Find where the given text appears and provide that cell's center as [X, Y] coordinate. 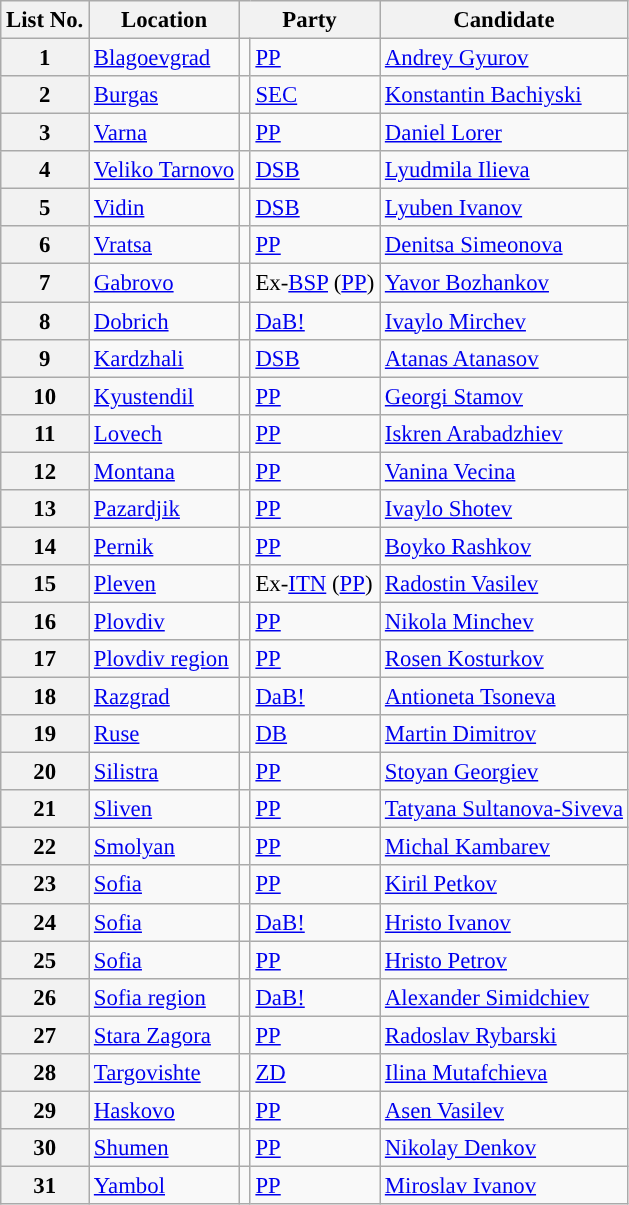
23 [45, 885]
Ilina Mutafchieva [504, 1073]
Asen Vasilev [504, 1110]
7 [45, 283]
19 [45, 734]
Miroslav Ivanov [504, 1185]
Lovech [164, 433]
Varna [164, 133]
25 [45, 960]
16 [45, 621]
15 [45, 584]
Vanina Vecina [504, 471]
17 [45, 659]
Veliko Tarnovo [164, 170]
18 [45, 697]
Iskren Arabadzhiev [504, 433]
Pernik [164, 546]
Silistra [164, 772]
14 [45, 546]
Stara Zagora [164, 1035]
9 [45, 358]
ZD [314, 1073]
Radostin Vasilev [504, 584]
Nikola Minchev [504, 621]
27 [45, 1035]
Hristo Petrov [504, 960]
2 [45, 95]
10 [45, 396]
Ruse [164, 734]
26 [45, 997]
31 [45, 1185]
5 [45, 208]
Plovdiv [164, 621]
Stoyan Georgiev [504, 772]
Smolyan [164, 847]
Kiril Petkov [504, 885]
Atanas Atanasov [504, 358]
Rosen Kosturkov [504, 659]
22 [45, 847]
Hristo Ivanov [504, 922]
Targovishte [164, 1073]
Denitsa Simeonova [504, 245]
Location [164, 20]
Kardzhali [164, 358]
Yavor Bozhankov [504, 283]
30 [45, 1148]
DB [314, 734]
20 [45, 772]
8 [45, 321]
Nikolay Denkov [504, 1148]
Kyustendil [164, 396]
28 [45, 1073]
Vratsa [164, 245]
Shumen [164, 1148]
11 [45, 433]
4 [45, 170]
Pleven [164, 584]
Ex-BSP (PP) [314, 283]
Burgas [164, 95]
Konstantin Bachiyski [504, 95]
Ivaylo Shotev [504, 509]
Montana [164, 471]
SEC [314, 95]
Daniel Lorer [504, 133]
Lyudmila Ilieva [504, 170]
21 [45, 809]
Pazardjik [164, 509]
Vidin [164, 208]
Haskovo [164, 1110]
Sliven [164, 809]
29 [45, 1110]
1 [45, 58]
Candidate [504, 20]
Alexander Simidchiev [504, 997]
Ivaylo Mirchev [504, 321]
Gabrovo [164, 283]
Ex-ITN (PP) [314, 584]
6 [45, 245]
Radoslav Rybarski [504, 1035]
Blagoevgrad [164, 58]
Lyuben Ivanov [504, 208]
Michal Kambarev [504, 847]
Tatyana Sultanova-Siveva [504, 809]
Antioneta Tsoneva [504, 697]
Andrey Gyurov [504, 58]
Sofia region [164, 997]
24 [45, 922]
Razgrad [164, 697]
Yambol [164, 1185]
Martin Dimitrov [504, 734]
Boyko Rashkov [504, 546]
12 [45, 471]
Party [310, 20]
3 [45, 133]
Dobrich [164, 321]
Plovdiv region [164, 659]
13 [45, 509]
List No. [45, 20]
Georgi Stamov [504, 396]
